Extract the [X, Y] coordinate from the center of the cell holding the provided text.  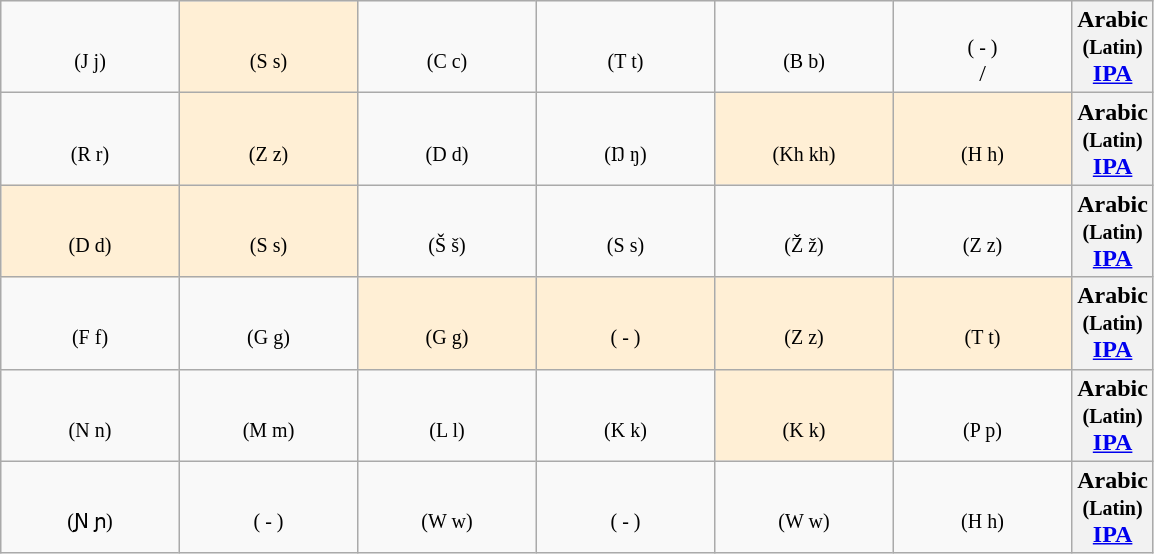
(R r) [90, 139]
(F f) [90, 323]
(P p) [982, 415]
(Š š) [447, 231]
(Ž ž) [804, 231]
(C c) [447, 47]
(N n) [90, 415]
(Ŋ ŋ) [625, 139]
(Ɲ ɲ) [90, 507]
(L l) [447, 415]
(J j) [90, 47]
(Kh kh) [804, 139]
‌( - )/ [982, 47]
(M m) [268, 415]
(B b) [804, 47]
